Locate the cell with the specified text and output its (X, Y) center coordinate. 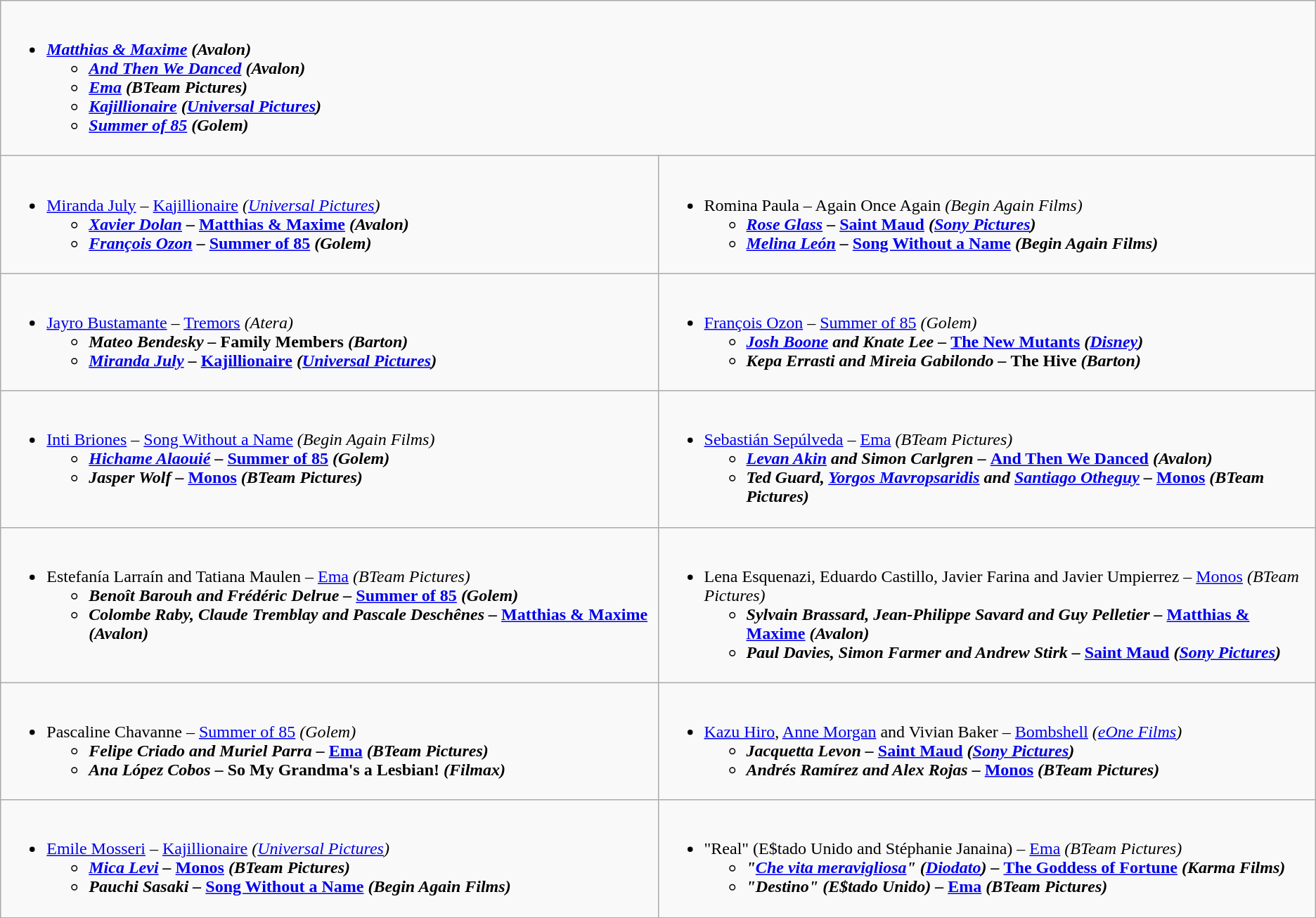
Emile Mosseri – Kajillionaire (Universal Pictures)Mica Levi – Monos (BTeam Pictures)Pauchi Sasaki – Song Without a Name (Begin Again Films) (329, 859)
François Ozon – Summer of 85 (Golem)Josh Boone and Knate Lee – The New Mutants (Disney)Kepa Errasti and Mireia Gabilondo – The Hive (Barton) (987, 332)
Jayro Bustamante – Tremors (Atera)Mateo Bendesky – Family Members (Barton)Miranda July – Kajillionaire (Universal Pictures) (329, 332)
Inti Briones – Song Without a Name (Begin Again Films)Hichame Alaouié – Summer of 85 (Golem)Jasper Wolf – Monos (BTeam Pictures) (329, 459)
Miranda July – Kajillionaire (Universal Pictures)Xavier Dolan – Matthias & Maxime (Avalon)François Ozon – Summer of 85 (Golem) (329, 215)
Romina Paula – Again Once Again (Begin Again Films)Rose Glass – Saint Maud (Sony Pictures)Melina León – Song Without a Name (Begin Again Films) (987, 215)
Pascaline Chavanne – Summer of 85 (Golem)Felipe Criado and Muriel Parra – Ema (BTeam Pictures)Ana López Cobos – So My Grandma's a Lesbian! (Filmax) (329, 741)
Matthias & Maxime (Avalon)And Then We Danced (Avalon)Ema (BTeam Pictures)Kajillionaire (Universal Pictures)Summer of 85 (Golem) (658, 79)
